For the text-containing cell, return its midpoint in (X, Y) coordinate format. 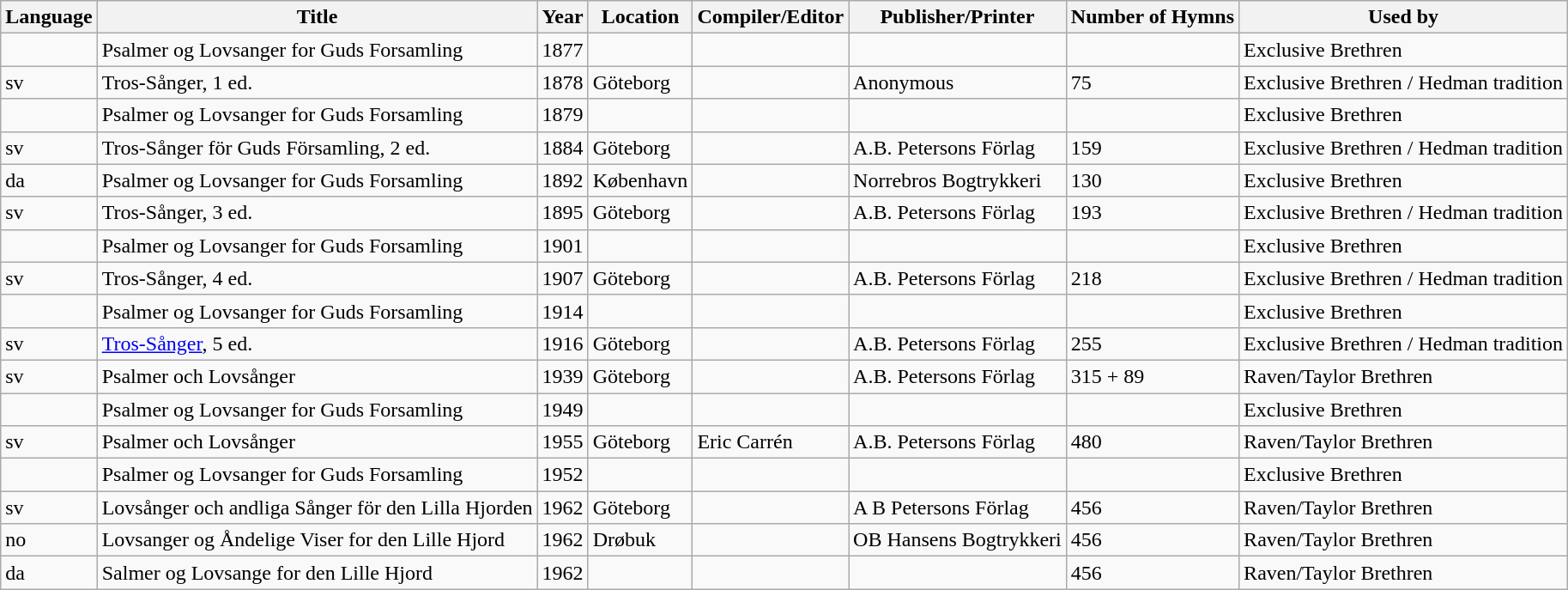
no (49, 540)
1892 (563, 180)
Norrebros Bogtrykkeri (958, 180)
1914 (563, 311)
Drøbuk (640, 540)
255 (1152, 344)
1955 (563, 442)
1878 (563, 82)
Used by (1404, 17)
193 (1152, 213)
315 + 89 (1152, 376)
1952 (563, 475)
Anonymous (958, 82)
Tros-Sånger, 1 ed. (318, 82)
Title (318, 17)
København (640, 180)
Tros-Sånger, 4 ed. (318, 278)
Year (563, 17)
Tros-Sånger, 5 ed. (318, 344)
75 (1152, 82)
Lovsånger och andliga Sånger för den Lilla Hjorden (318, 508)
1884 (563, 148)
Publisher/Printer (958, 17)
A B Petersons Förlag (958, 508)
Lovsanger og Åndelige Viser for den Lille Hjord (318, 540)
480 (1152, 442)
1879 (563, 115)
159 (1152, 148)
1939 (563, 376)
1895 (563, 213)
Tros-Sånger för Guds Församling, 2 ed. (318, 148)
Salmer og Lovsange for den Lille Hjord (318, 573)
1901 (563, 246)
Tros-Sånger, 3 ed. (318, 213)
Compiler/Editor (771, 17)
1949 (563, 410)
OB Hansens Bogtrykkeri (958, 540)
1907 (563, 278)
218 (1152, 278)
1916 (563, 344)
Number of Hymns (1152, 17)
1877 (563, 50)
Eric Carrén (771, 442)
130 (1152, 180)
Language (49, 17)
Location (640, 17)
